Return [X, Y] of the center of cell containing provided text 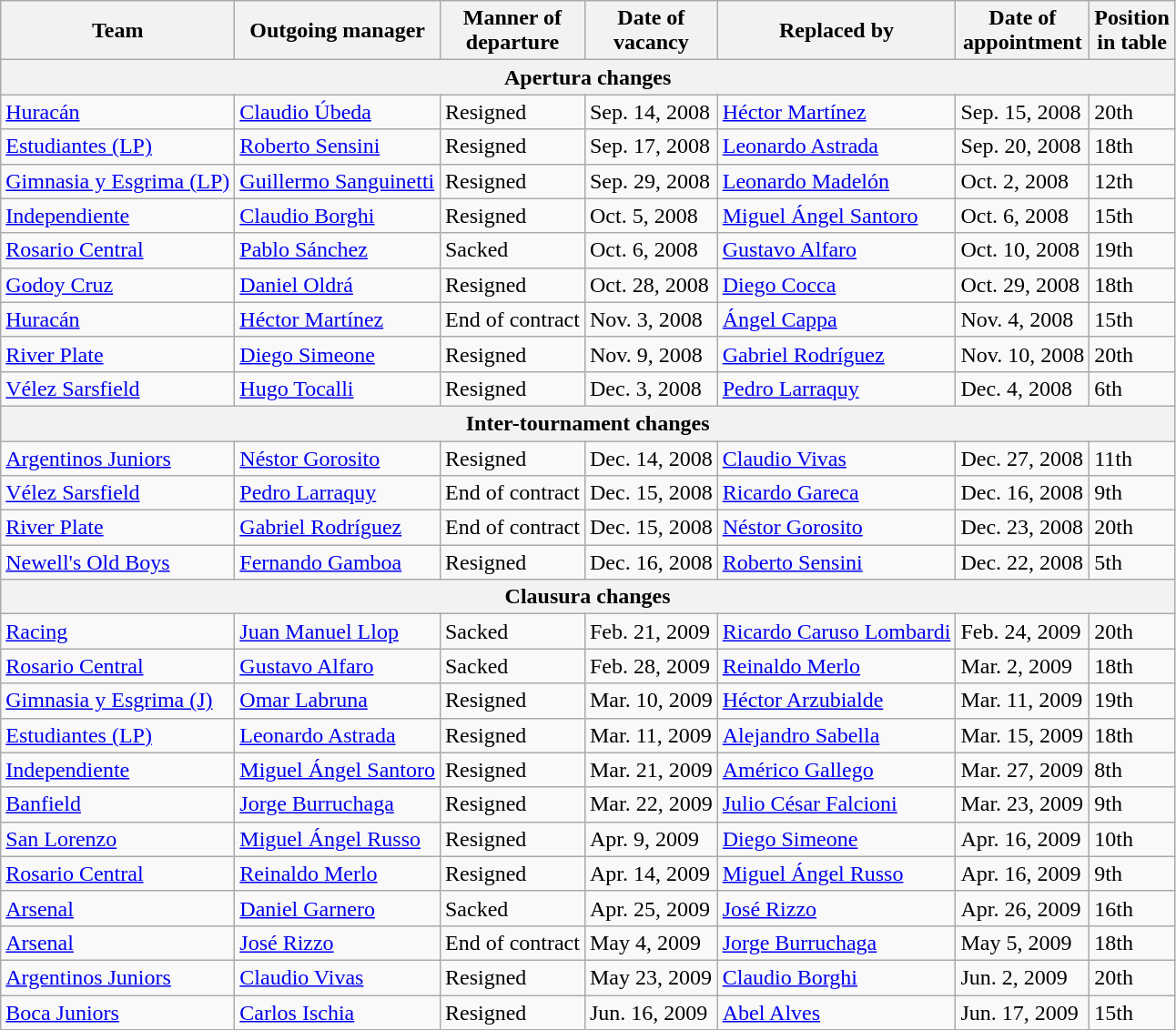
Mar. 2, 2009 [1023, 666]
Julio César Falcioni [836, 804]
6th [1132, 389]
Américo Gallego [836, 770]
Guillermo Sanguinetti [338, 181]
Replaced by [836, 31]
Abel Alves [836, 1013]
May 4, 2009 [651, 943]
Claudio Úbeda [338, 112]
May 23, 2009 [651, 977]
Diego Cocca [836, 285]
Date ofappointment [1023, 31]
Hugo Tocalli [338, 389]
Positionin table [1132, 31]
Dec. 14, 2008 [651, 458]
Sep. 15, 2008 [1023, 112]
Apr. 9, 2009 [651, 839]
Apertura changes [588, 77]
Héctor Arzubialde [836, 701]
Daniel Garnero [338, 908]
Feb. 21, 2009 [651, 631]
Mar. 10, 2009 [651, 701]
Jun. 17, 2009 [1023, 1013]
Mar. 15, 2009 [1023, 735]
Dec. 4, 2008 [1023, 389]
Feb. 24, 2009 [1023, 631]
Clausura changes [588, 597]
Nov. 4, 2008 [1023, 319]
Inter-tournament changes [588, 423]
Nov. 3, 2008 [651, 319]
Carlos Ischia [338, 1013]
5th [1132, 562]
Apr. 26, 2009 [1023, 908]
Pablo Sánchez [338, 250]
Oct. 29, 2008 [1023, 285]
Team [118, 31]
Dec. 23, 2008 [1023, 528]
Jun. 2, 2009 [1023, 977]
Oct. 5, 2008 [651, 216]
May 5, 2009 [1023, 943]
Sep. 29, 2008 [651, 181]
Mar. 23, 2009 [1023, 804]
Sep. 17, 2008 [651, 146]
Nov. 10, 2008 [1023, 354]
Mar. 22, 2009 [651, 804]
Date ofvacancy [651, 31]
Apr. 14, 2009 [651, 873]
Leonardo Madelón [836, 181]
Boca Juniors [118, 1013]
11th [1132, 458]
Daniel Oldrá [338, 285]
Manner ofdeparture [512, 31]
Oct. 28, 2008 [651, 285]
Dec. 22, 2008 [1023, 562]
Ricardo Gareca [836, 493]
Ricardo Caruso Lombardi [836, 631]
Oct. 2, 2008 [1023, 181]
Godoy Cruz [118, 285]
Alejandro Sabella [836, 735]
Outgoing manager [338, 31]
Omar Labruna [338, 701]
Jun. 16, 2009 [651, 1013]
Ángel Cappa [836, 319]
San Lorenzo [118, 839]
Oct. 10, 2008 [1023, 250]
Dec. 3, 2008 [651, 389]
Gimnasia y Esgrima (J) [118, 701]
Newell's Old Boys [118, 562]
Nov. 9, 2008 [651, 354]
Feb. 28, 2009 [651, 666]
10th [1132, 839]
Fernando Gamboa [338, 562]
Juan Manuel Llop [338, 631]
12th [1132, 181]
Sep. 20, 2008 [1023, 146]
Racing [118, 631]
Apr. 25, 2009 [651, 908]
Banfield [118, 804]
Mar. 21, 2009 [651, 770]
Sep. 14, 2008 [651, 112]
8th [1132, 770]
Dec. 27, 2008 [1023, 458]
Gimnasia y Esgrima (LP) [118, 181]
16th [1132, 908]
Mar. 27, 2009 [1023, 770]
